From the cell containing the given text, extract its center point as (X, Y) coordinate. 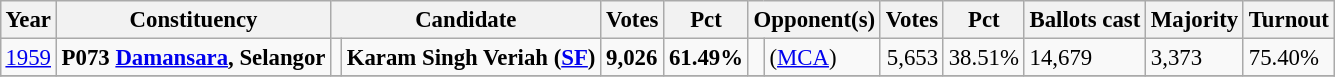
75.40% (1288, 57)
1959 (28, 57)
Year (28, 20)
P073 Damansara, Selangor (193, 57)
Karam Singh Veriah (SF) (470, 57)
Ballots cast (1084, 20)
5,653 (912, 57)
Constituency (193, 20)
Turnout (1288, 20)
(MCA) (822, 57)
61.49% (706, 57)
Candidate (466, 20)
Opponent(s) (814, 20)
38.51% (984, 57)
14,679 (1084, 57)
3,373 (1195, 57)
Majority (1195, 20)
9,026 (632, 57)
